For the text-containing cell, return its midpoint in (x, y) coordinate format. 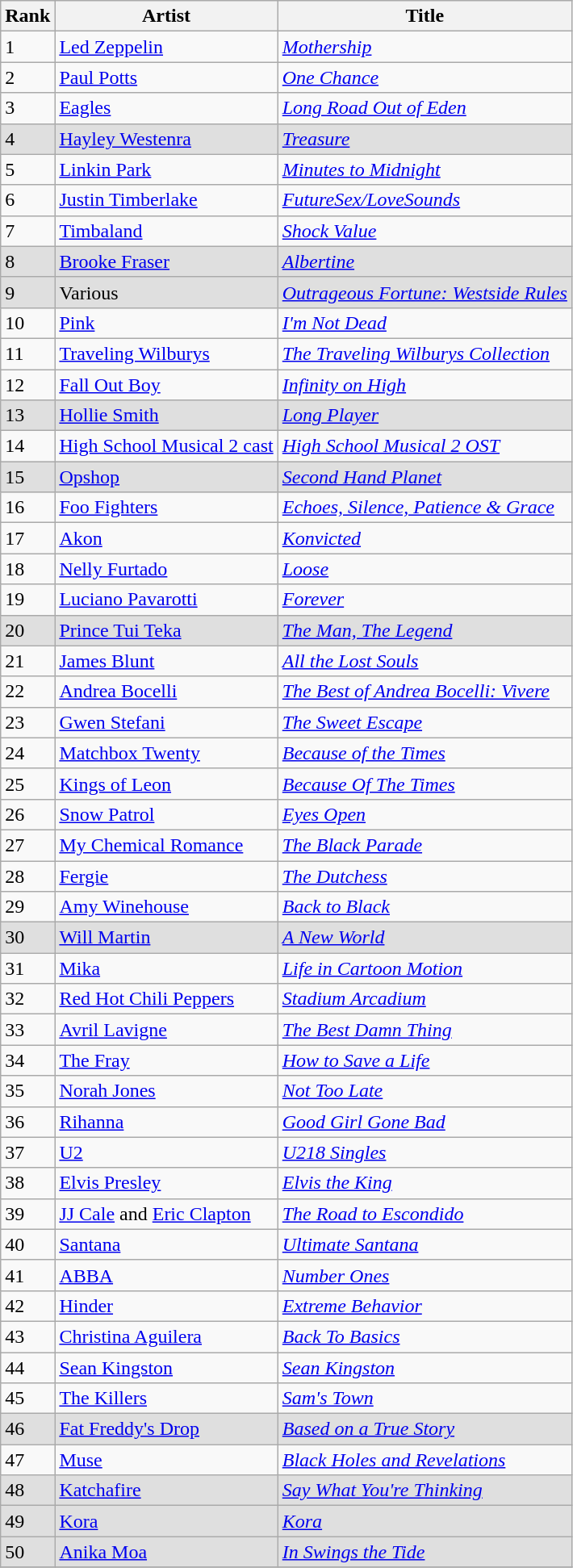
Justin Timberlake (166, 200)
In Swings the Tide (425, 1552)
Hinder (166, 1306)
27 (27, 845)
Second Hand Planet (425, 477)
Christina Aguilera (166, 1336)
Forever (425, 600)
Gwen Stefani (166, 722)
Will Martin (166, 938)
Snow Patrol (166, 814)
FutureSex/LoveSounds (425, 200)
Life in Cartoon Motion (425, 968)
Shock Value (425, 231)
Andrea Bocelli (166, 692)
28 (27, 876)
Foo Fighters (166, 508)
45 (27, 1399)
James Blunt (166, 661)
Ultimate Santana (425, 1244)
Fat Freddy's Drop (166, 1429)
8 (27, 261)
11 (27, 353)
Loose (425, 569)
39 (27, 1214)
Anika Moa (166, 1552)
Because Of The Times (425, 784)
48 (27, 1491)
Red Hot Chili Peppers (166, 999)
Muse (166, 1460)
26 (27, 814)
Echoes, Silence, Patience & Grace (425, 508)
Mothership (425, 47)
How to Save a Life (425, 1060)
Linkin Park (166, 169)
44 (27, 1368)
10 (27, 323)
Long Road Out of Eden (425, 108)
Konvicted (425, 538)
Various (166, 292)
I'm Not Dead (425, 323)
U2 (166, 1152)
30 (27, 938)
16 (27, 508)
37 (27, 1152)
1 (27, 47)
21 (27, 661)
Prince Tui Teka (166, 630)
A New World (425, 938)
20 (27, 630)
One Chance (425, 77)
The Traveling Wilburys Collection (425, 353)
The Road to Escondido (425, 1214)
24 (27, 753)
Avril Lavigne (166, 1030)
Fall Out Boy (166, 385)
Kings of Leon (166, 784)
Stadium Arcadium (425, 999)
41 (27, 1275)
47 (27, 1460)
Infinity on High (425, 385)
Sam's Town (425, 1399)
Paul Potts (166, 77)
4 (27, 139)
33 (27, 1030)
32 (27, 999)
34 (27, 1060)
Artist (166, 16)
12 (27, 385)
The Killers (166, 1399)
38 (27, 1183)
29 (27, 907)
My Chemical Romance (166, 845)
JJ Cale and Eric Clapton (166, 1214)
5 (27, 169)
Matchbox Twenty (166, 753)
Minutes to Midnight (425, 169)
Title (425, 16)
Akon (166, 538)
Katchafire (166, 1491)
The Fray (166, 1060)
Black Holes and Revelations (425, 1460)
High School Musical 2 cast (166, 446)
Timbaland (166, 231)
The Black Parade (425, 845)
Say What You're Thinking (425, 1491)
23 (27, 722)
25 (27, 784)
Fergie (166, 876)
Number Ones (425, 1275)
Norah Jones (166, 1091)
Hayley Westenra (166, 139)
All the Lost Souls (425, 661)
Not Too Late (425, 1091)
50 (27, 1552)
The Dutchess (425, 876)
40 (27, 1244)
Elvis the King (425, 1183)
Nelly Furtado (166, 569)
Led Zeppelin (166, 47)
Elvis Presley (166, 1183)
ABBA (166, 1275)
15 (27, 477)
Back To Basics (425, 1336)
6 (27, 200)
46 (27, 1429)
Eyes Open (425, 814)
Eagles (166, 108)
42 (27, 1306)
7 (27, 231)
The Best Damn Thing (425, 1030)
17 (27, 538)
The Sweet Escape (425, 722)
49 (27, 1521)
Rank (27, 16)
13 (27, 416)
Extreme Behavior (425, 1306)
9 (27, 292)
Brooke Fraser (166, 261)
Based on a True Story (425, 1429)
Albertine (425, 261)
Santana (166, 1244)
High School Musical 2 OST (425, 446)
22 (27, 692)
14 (27, 446)
Long Player (425, 416)
19 (27, 600)
Hollie Smith (166, 416)
31 (27, 968)
Because of the Times (425, 753)
Pink (166, 323)
3 (27, 108)
Outrageous Fortune: Westside Rules (425, 292)
35 (27, 1091)
Good Girl Gone Bad (425, 1122)
18 (27, 569)
Opshop (166, 477)
U218 Singles (425, 1152)
The Man, The Legend (425, 630)
Back to Black (425, 907)
Mika (166, 968)
Traveling Wilburys (166, 353)
43 (27, 1336)
Rihanna (166, 1122)
Luciano Pavarotti (166, 600)
36 (27, 1122)
2 (27, 77)
The Best of Andrea Bocelli: Vivere (425, 692)
Amy Winehouse (166, 907)
Treasure (425, 139)
